Provide the [x, y] coordinate of the cell's center where the given text is located.  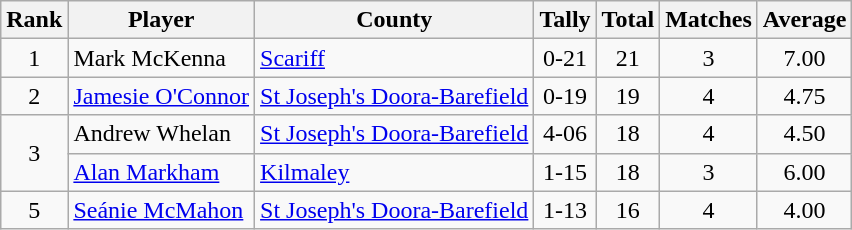
1-15 [565, 172]
6.00 [804, 172]
16 [628, 210]
19 [628, 96]
4.50 [804, 134]
4-06 [565, 134]
Scariff [394, 58]
Seánie McMahon [162, 210]
Andrew Whelan [162, 134]
1 [34, 58]
Matches [709, 20]
4.75 [804, 96]
5 [34, 210]
Jamesie O'Connor [162, 96]
Mark McKenna [162, 58]
0-19 [565, 96]
7.00 [804, 58]
County [394, 20]
0-21 [565, 58]
Average [804, 20]
1-13 [565, 210]
2 [34, 96]
Rank [34, 20]
21 [628, 58]
Alan Markham [162, 172]
Tally [565, 20]
Player [162, 20]
4.00 [804, 210]
Kilmaley [394, 172]
Total [628, 20]
